Pinpoint the cell where the given text exists, returning its (x, y) midpoint coordinate. 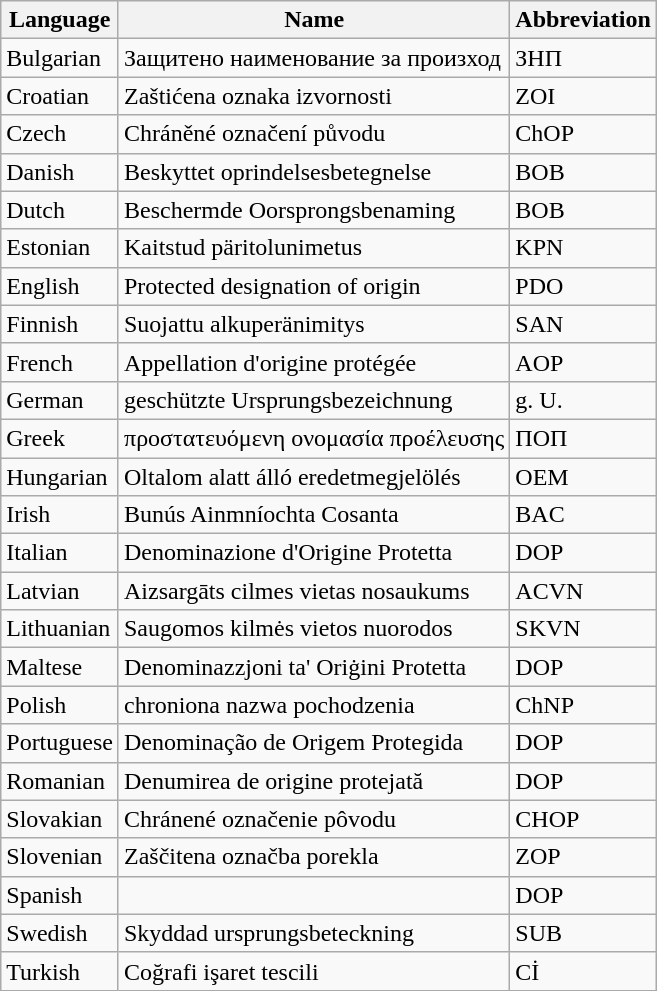
ЗНП (584, 58)
Beschermde Oorsprongsbenaming (314, 210)
Romanian (60, 781)
Denominazione d'Origine Protetta (314, 553)
Swedish (60, 933)
Kaitstud päritolunimetus (314, 248)
Hungarian (60, 477)
ChNP (584, 705)
Dutch (60, 210)
Chráněné označení původu (314, 134)
Irish (60, 515)
Slovenian (60, 857)
chroniona nazwa pochodzenia (314, 705)
Spanish (60, 895)
Latvian (60, 591)
Denominação de Origem Protegida (314, 743)
Chránené označenie pôvodu (314, 819)
Turkish (60, 971)
g. U. (584, 400)
Skyddad ursprungsbeteckning (314, 933)
Protected designation of origin (314, 286)
OEM (584, 477)
Bulgarian (60, 58)
geschützte Ursprungsbezeichnung (314, 400)
Zaštićena oznaka izvornosti (314, 96)
Maltese (60, 667)
AOP (584, 362)
German (60, 400)
Suojattu alkuperänimitys (314, 324)
Portuguese (60, 743)
Abbreviation (584, 20)
SAN (584, 324)
Coğrafi işaret tescili (314, 971)
Zaščitena označba porekla (314, 857)
Cİ (584, 971)
Croatian (60, 96)
Language (60, 20)
Finnish (60, 324)
CHOP (584, 819)
ACVN (584, 591)
Greek (60, 438)
BAC (584, 515)
ΠΟΠ (584, 438)
Name (314, 20)
ZOP (584, 857)
Oltalom alatt álló eredetmegjelölés (314, 477)
Italian (60, 553)
Polish (60, 705)
SUB (584, 933)
KPN (584, 248)
Lithuanian (60, 629)
Saugomos kilmės vietos nuorodos (314, 629)
Appellation d'origine protégée (314, 362)
ZOI (584, 96)
Estonian (60, 248)
Aizsargāts cilmes vietas nosaukums (314, 591)
English (60, 286)
PDO (584, 286)
Denumirea de origine protejată (314, 781)
Danish (60, 172)
SKVN (584, 629)
Bunús Ainmníochta Cosanta (314, 515)
Czech (60, 134)
ChOP (584, 134)
προστατευόμενη ονομασία προέλευσης (314, 438)
Denominazzjoni ta' Oriġini Protetta (314, 667)
Защитено наименование за произход (314, 58)
Slovakian (60, 819)
Beskyttet oprindelsesbetegnelse (314, 172)
French (60, 362)
